Search for the cell housing the specified text and yield its (X, Y) center coordinate. 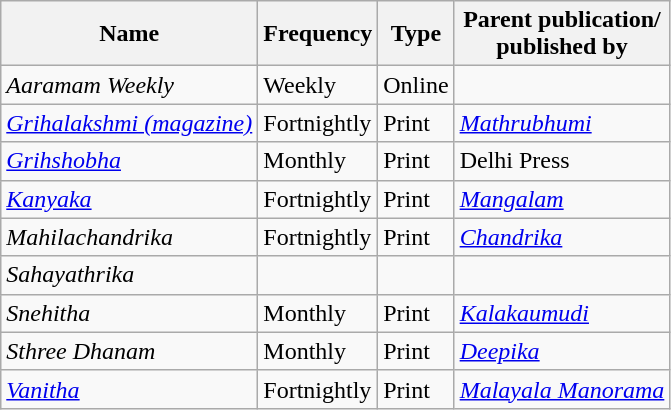
Weekly (318, 85)
Snehitha (130, 313)
Aaramam Weekly (130, 85)
Kalakaumudi (562, 313)
Vanitha (130, 389)
Name (130, 34)
Malayala Manorama (562, 389)
Deepika (562, 351)
Mahilachandrika (130, 237)
Frequency (318, 34)
Kanyaka (130, 199)
Chandrika (562, 237)
Delhi Press (562, 161)
Online (416, 85)
Mathrubhumi (562, 123)
Type (416, 34)
Sahayathrika (130, 275)
Sthree Dhanam (130, 351)
Parent publication/published by (562, 34)
Grihalakshmi (magazine) (130, 123)
Mangalam (562, 199)
Grihshobha (130, 161)
